Output the (x, y) coordinate of the center of the cell containing the given text.  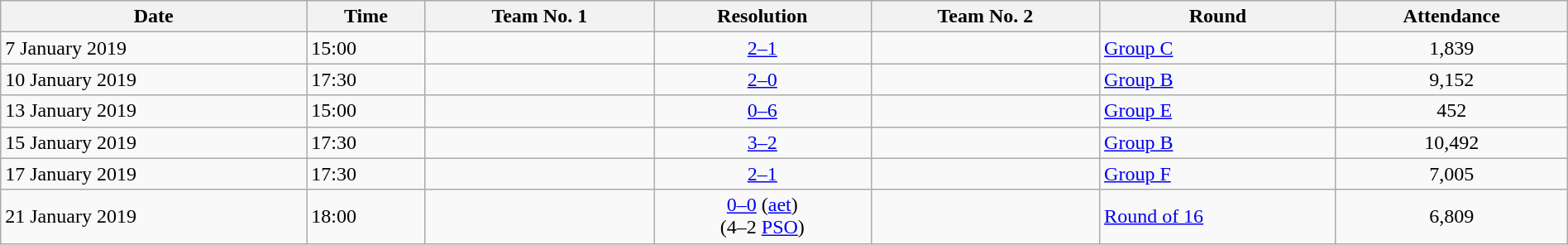
7 January 2019 (154, 48)
Date (154, 17)
6,809 (1451, 217)
13 January 2019 (154, 111)
15 January 2019 (154, 142)
10 January 2019 (154, 79)
0–0 (aet)(4–2 PSO) (762, 217)
17 January 2019 (154, 174)
2–0 (762, 79)
7,005 (1451, 174)
Attendance (1451, 17)
10,492 (1451, 142)
Resolution (762, 17)
Team No. 2 (986, 17)
Round of 16 (1218, 217)
9,152 (1451, 79)
Group C (1218, 48)
Time (366, 17)
Group E (1218, 111)
21 January 2019 (154, 217)
3–2 (762, 142)
Round (1218, 17)
Team No. 1 (539, 17)
1,839 (1451, 48)
0–6 (762, 111)
452 (1451, 111)
Group F (1218, 174)
18:00 (366, 217)
